Pinpoint the cell where the given text exists, returning its (X, Y) midpoint coordinate. 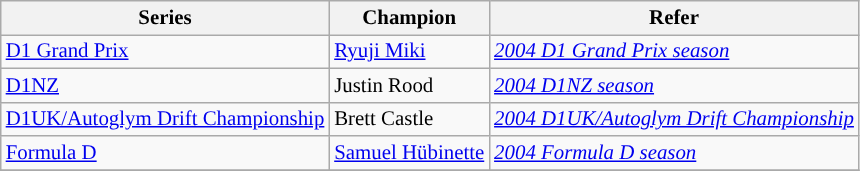
Champion (409, 18)
Brett Castle (409, 119)
2004 D1 Grand Prix season (674, 51)
Samuel Hübinette (409, 153)
D1 Grand Prix (166, 51)
Ryuji Miki (409, 51)
Refer (674, 18)
2004 Formula D season (674, 153)
Justin Rood (409, 85)
D1UK/Autoglym Drift Championship (166, 119)
D1NZ (166, 85)
2004 D1NZ season (674, 85)
Series (166, 18)
Formula D (166, 153)
2004 D1UK/Autoglym Drift Championship (674, 119)
